Capture the cell that displays the provided text and extract its (X, Y) central coordinate. 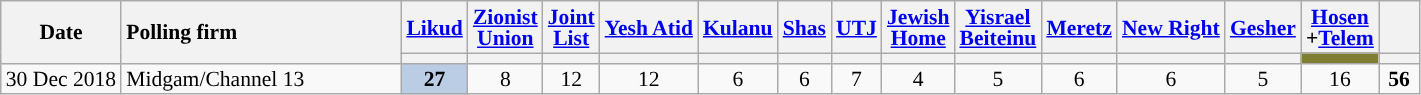
Kulanu (738, 27)
Gesher (1263, 27)
Date (61, 32)
JointList (572, 27)
30 Dec 2018 (61, 78)
7 (856, 78)
Polling firm (261, 32)
ZionistUnion (506, 27)
Likud (434, 27)
Shas (804, 27)
UTJ (856, 27)
JewishHome (918, 27)
27 (434, 78)
16 (1340, 78)
New Right (1171, 27)
Yesh Atid (649, 27)
8 (506, 78)
Midgam/Channel 13 (261, 78)
56 (1399, 78)
4 (918, 78)
Hosen+Telem (1340, 27)
YisraelBeiteinu (998, 27)
Meretz (1079, 27)
